Extract the [X, Y] coordinate from the center of the cell holding the provided text.  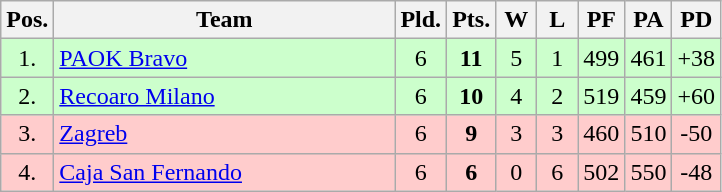
519 [602, 96]
499 [602, 58]
Pts. [472, 20]
10 [472, 96]
PA [648, 20]
PD [696, 20]
Team [224, 20]
+60 [696, 96]
L [558, 20]
2 [558, 96]
9 [472, 134]
459 [648, 96]
2. [28, 96]
+38 [696, 58]
Pld. [421, 20]
Pos. [28, 20]
0 [516, 172]
W [516, 20]
11 [472, 58]
PAOK Bravo [224, 58]
PF [602, 20]
460 [602, 134]
3. [28, 134]
510 [648, 134]
-48 [696, 172]
Caja San Fernando [224, 172]
4 [516, 96]
-50 [696, 134]
461 [648, 58]
5 [516, 58]
Zagreb [224, 134]
1 [558, 58]
4. [28, 172]
Recoaro Milano [224, 96]
550 [648, 172]
502 [602, 172]
1. [28, 58]
